Return the [x, y] coordinate for the center point of the cell that contains the specified text.  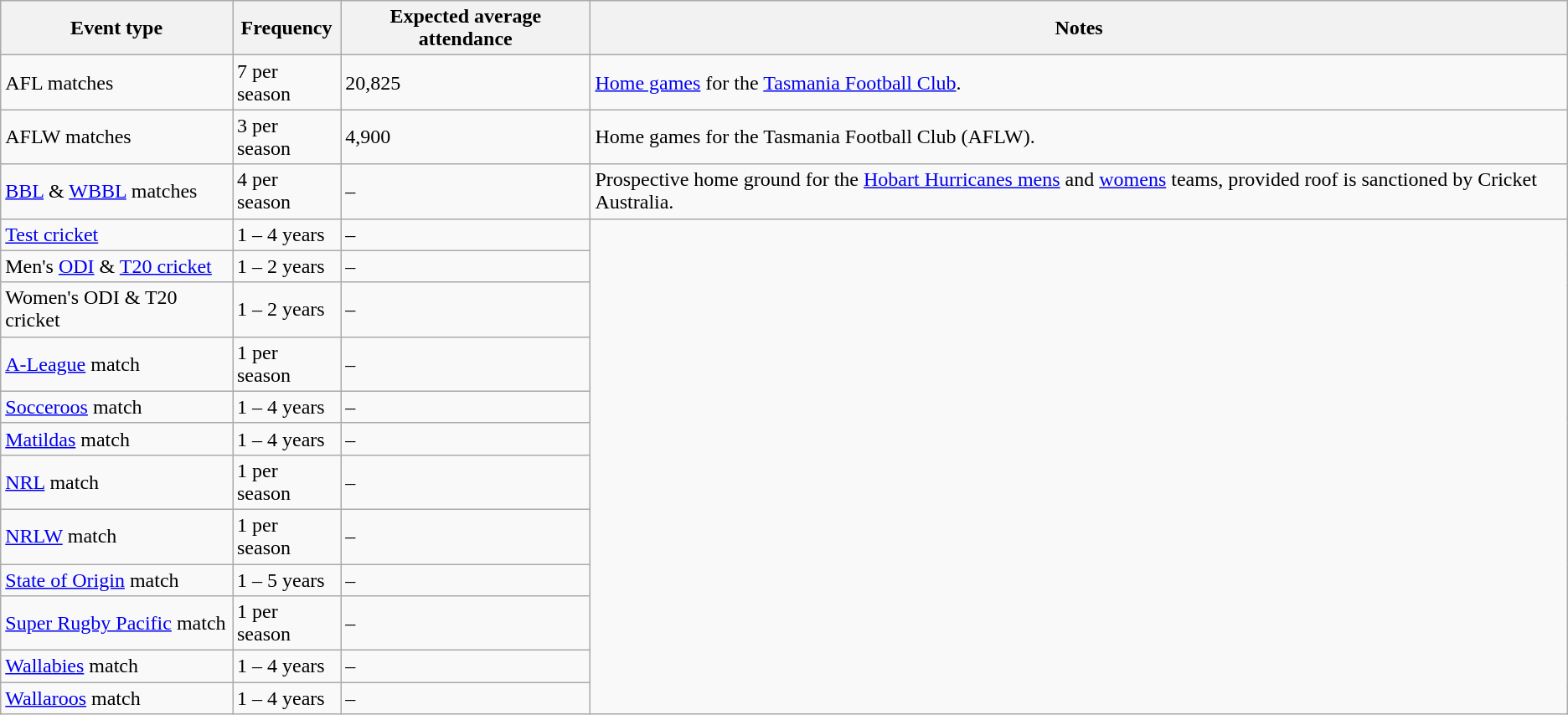
20,825 [466, 82]
Socceroos match [117, 407]
Home games for the Tasmania Football Club (AFLW). [1079, 137]
BBL & WBBL matches [117, 191]
4 per season [286, 191]
1 – 5 years [286, 580]
AFLW matches [117, 137]
NRLW match [117, 536]
3 per season [286, 137]
Expected average attendance [466, 28]
Wallabies match [117, 666]
Super Rugby Pacific match [117, 623]
State of Origin match [117, 580]
Prospective home ground for the Hobart Hurricanes mens and womens teams, provided roof is sanctioned by Cricket Australia. [1079, 191]
A-League match [117, 363]
7 per season [286, 82]
AFL matches [117, 82]
Home games for the Tasmania Football Club. [1079, 82]
Frequency [286, 28]
4,900 [466, 137]
Men's ODI & T20 cricket [117, 266]
Matildas match [117, 439]
Notes [1079, 28]
Women's ODI & T20 cricket [117, 310]
NRL match [117, 482]
Wallaroos match [117, 698]
Test cricket [117, 234]
Event type [117, 28]
